Return (X, Y) of the center of cell containing provided text 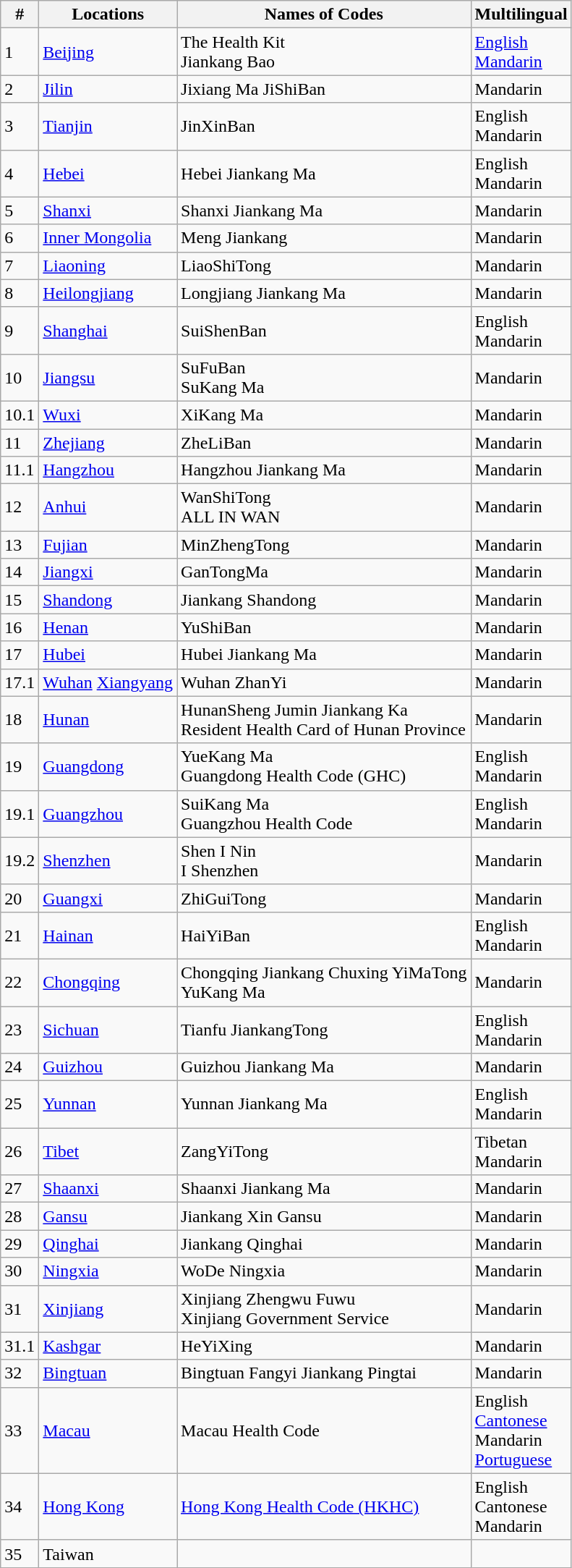
5 (20, 211)
21 (20, 935)
Tianfu JiankangTong (324, 1029)
XiKang Ma (324, 415)
33 (20, 1430)
Xinjiang (108, 1308)
Longjiang Jiankang Ma (324, 293)
Gansu (108, 1216)
34 (20, 1506)
Hong Kong Health Code (HKHC) (324, 1506)
EnglishCantoneseMandarinPortuguese (521, 1430)
7 (20, 266)
20 (20, 898)
Heilongjiang (108, 293)
Shanghai (108, 330)
Shaanxi (108, 1189)
3 (20, 126)
Tibet (108, 1152)
Macau (108, 1430)
17.1 (20, 682)
YuShiBan (324, 627)
GanTongMa (324, 572)
Hong Kong (108, 1506)
Shanxi (108, 211)
Hangzhou (108, 470)
Guangzhou (108, 813)
SuiKang MaGuangzhou Health Code (324, 813)
6 (20, 238)
Guizhou Jiankang Ma (324, 1067)
19 (20, 767)
WanShiTongALL IN WAN (324, 508)
Macau Health Code (324, 1430)
Jiankang Shandong (324, 600)
Bingtuan Fangyi Jiankang Pingtai (324, 1373)
Hangzhou Jiankang Ma (324, 470)
4 (20, 174)
WoDe Ningxia (324, 1271)
18 (20, 719)
Liaoning (108, 266)
1 (20, 52)
Chongqing (108, 983)
Multilingual (521, 14)
Shandong (108, 600)
Jixiang Ma JiShiBan (324, 89)
Yunnan (108, 1104)
Hebei Jiankang Ma (324, 174)
Names of Codes (324, 14)
ZhiGuiTong (324, 898)
10 (20, 378)
Sichuan (108, 1029)
30 (20, 1271)
28 (20, 1216)
Jilin (108, 89)
Kashgar (108, 1346)
Henan (108, 627)
Ningxia (108, 1271)
16 (20, 627)
Hunan (108, 719)
ZangYiTong (324, 1152)
11 (20, 442)
Jiangxi (108, 572)
25 (20, 1104)
19.2 (20, 861)
9 (20, 330)
Shenzhen (108, 861)
11.1 (20, 470)
26 (20, 1152)
Fujian (108, 545)
Yunnan Jiankang Ma (324, 1104)
HunanSheng Jumin Jiankang KaResident Health Card of Hunan Province (324, 719)
32 (20, 1373)
Shen I NinI Shenzhen (324, 861)
Zhejiang (108, 442)
23 (20, 1029)
JinXinBan (324, 126)
Hubei (108, 655)
ZheLiBan (324, 442)
SuiShenBan (324, 330)
Meng Jiankang (324, 238)
Chongqing Jiankang Chuxing YiMaTongYuKang Ma (324, 983)
Locations (108, 14)
8 (20, 293)
Shaanxi Jiankang Ma (324, 1189)
YueKang MaGuangdong Health Code (GHC) (324, 767)
Xinjiang Zhengwu FuwuXinjiang Government Service (324, 1308)
Guizhou (108, 1067)
EnglishCantoneseMandarin (521, 1506)
27 (20, 1189)
HaiYiBan (324, 935)
Jiankang Xin Gansu (324, 1216)
The Health KitJiankang Bao (324, 52)
Wuhan Xiangyang (108, 682)
LiaoShiTong (324, 266)
MinZhengTong (324, 545)
31 (20, 1308)
Beijing (108, 52)
29 (20, 1244)
31.1 (20, 1346)
24 (20, 1067)
14 (20, 572)
SuFuBanSuKang Ma (324, 378)
Qinghai (108, 1244)
Guangxi (108, 898)
Taiwan (108, 1554)
Guangdong (108, 767)
Wuhan ZhanYi (324, 682)
HeYiXing (324, 1346)
10.1 (20, 415)
Wuxi (108, 415)
Shanxi Jiankang Ma (324, 211)
Bingtuan (108, 1373)
15 (20, 600)
2 (20, 89)
12 (20, 508)
19.1 (20, 813)
Jiankang Qinghai (324, 1244)
22 (20, 983)
Jiangsu (108, 378)
Hubei Jiankang Ma (324, 655)
Anhui (108, 508)
Inner Mongolia (108, 238)
Tianjin (108, 126)
17 (20, 655)
35 (20, 1554)
Hebei (108, 174)
Hainan (108, 935)
13 (20, 545)
TibetanMandarin (521, 1152)
# (20, 14)
